Scan for the cell matching the given text and deliver its (X, Y) coordinate at center. 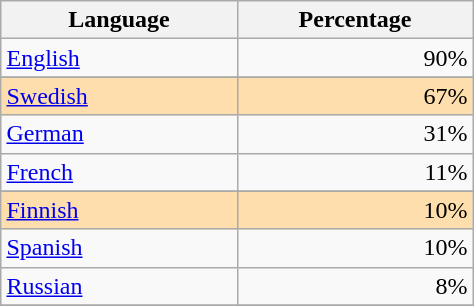
Percentage (355, 20)
German (119, 134)
Spanish (119, 248)
31% (355, 134)
Finnish (119, 210)
11% (355, 172)
French (119, 172)
67% (355, 96)
Russian (119, 286)
Swedish (119, 96)
90% (355, 58)
Language (119, 20)
English (119, 58)
8% (355, 286)
